Find where the given text appears and provide that cell's center as (x, y) coordinate. 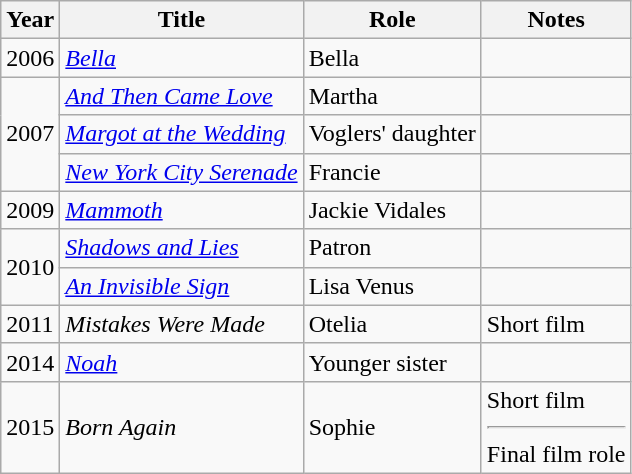
Born Again (182, 427)
Mistakes Were Made (182, 324)
2015 (30, 427)
Shadows and Lies (182, 248)
Younger sister (392, 362)
Role (392, 20)
Short film (556, 324)
2006 (30, 58)
2011 (30, 324)
Jackie Vidales (392, 210)
Title (182, 20)
And Then Came Love (182, 96)
Notes (556, 20)
Otelia (392, 324)
An Invisible Sign (182, 286)
2014 (30, 362)
Noah (182, 362)
Year (30, 20)
Margot at the Wedding (182, 134)
Francie (392, 172)
2009 (30, 210)
Short filmFinal film role (556, 427)
Voglers' daughter (392, 134)
2007 (30, 134)
2010 (30, 267)
Martha (392, 96)
Mammoth (182, 210)
Lisa Venus (392, 286)
New York City Serenade (182, 172)
Sophie (392, 427)
Patron (392, 248)
